Find where the given text appears and provide that cell's center as (X, Y) coordinate. 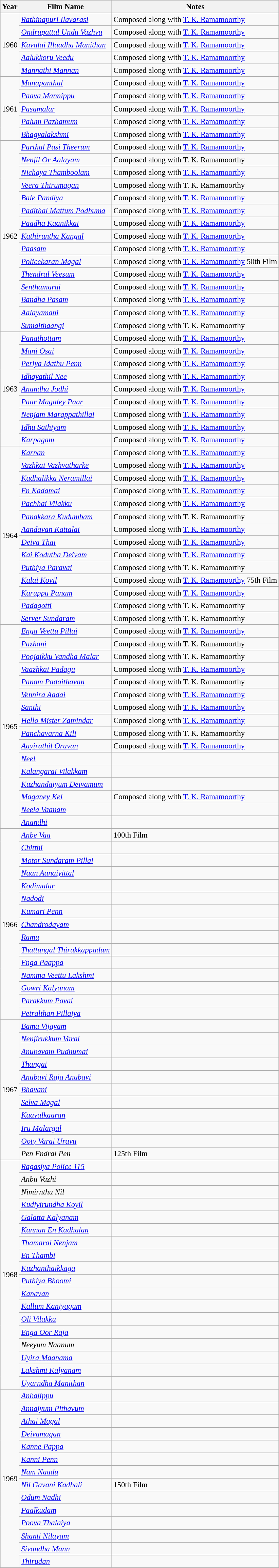
Bhavani (66, 1090)
Thirudan (66, 1561)
Neeyum Naanum (66, 1345)
Paalkudam (66, 1510)
Sivandha Mann (66, 1549)
Odum Nadhi (66, 1497)
Padagotti (66, 606)
Nimirnthu Nil (66, 1192)
Anbe Vaa (66, 835)
1960 (10, 45)
Karuppu Panam (66, 593)
Deiva Thai (66, 542)
Athai Magal (66, 1421)
Parakkum Pavai (66, 1001)
Rathinapuri Ilavarasi (66, 20)
1966 (10, 924)
Chandrodayam (66, 924)
Nenjam Marappathillai (66, 415)
Ramu (66, 937)
Year (10, 7)
Panam Padaithavan (66, 682)
Idhu Sathiyam (66, 427)
Kumari Penn (66, 911)
Panakkara Kudumbam (66, 517)
Nichaya Thamboolam (66, 173)
Kanne Pappa (66, 1447)
Kathiruntha Kangal (66, 236)
Nenjirukkum Varai (66, 1039)
Anandha Jodhi (66, 389)
Puthiya Paravai (66, 567)
Composed along with T. K. Ramamoorthy 50th Film (196, 262)
Paar Magaley Paar (66, 402)
Vaazhkai Padagu (66, 669)
Petralthan Pillaiya (66, 1013)
Kai Kodutha Deivam (66, 555)
1962 (10, 236)
Sumaithaangi (66, 325)
Panathottam (66, 338)
Kodimalar (66, 886)
Maganey Kel (66, 797)
Aayirathil Oruvan (66, 746)
Pen Endral Pen (66, 1153)
125th Film (196, 1153)
Kuzhanthaikkaga (66, 1268)
Puthiya Bhoomi (66, 1281)
Galatta Kalyanam (66, 1217)
Kaavalkaaran (66, 1115)
Mannathi Mannan (66, 71)
1968 (10, 1274)
Motor Sundaram Pillai (66, 861)
En Kadamai (66, 491)
1961 (10, 108)
150th Film (196, 1485)
Poojaikku Vandha Malar (66, 657)
Bama Vijayam (66, 1026)
Palum Pazhamum (66, 121)
Kanavan (66, 1294)
Veera Thirumagan (66, 185)
Kannan En Kadhalan (66, 1230)
Parthal Pasi Theerum (66, 147)
Padithal Mattum Podhuma (66, 210)
Bale Pandiya (66, 198)
1967 (10, 1090)
Kudiyirundha Koyil (66, 1205)
Nee! (66, 759)
Anbu Vazhi (66, 1179)
Naan Aanaiyittal (66, 873)
Selva Magal (66, 1103)
Server Sundaram (66, 618)
Vennira Aadai (66, 695)
Shanti Nilayam (66, 1536)
Manapanthal (66, 83)
Nil Gavani Kadhali (66, 1485)
Iru Malargal (66, 1128)
Oli Vilakku (66, 1319)
Enga Paappa (66, 962)
Ragasiya Police 115 (66, 1166)
Neela Vaanam (66, 809)
Vazhkai Vazhvatharke (66, 465)
Pazhani (66, 644)
Lakshmi Kalyanam (66, 1370)
Paava Mannippu (66, 96)
Thangai (66, 1064)
Nadodi (66, 899)
Kalai Kovil (66, 580)
Chitthi (66, 848)
Deivamagan (66, 1434)
Senthamarai (66, 287)
Gowri Kalyanam (66, 988)
Anandhi (66, 822)
Bhagyalakshmi (66, 134)
Film Name (66, 7)
Hello Mister Zamindar (66, 720)
Anubavam Pudhumai (66, 1052)
Kavalai Illaadha Manithan (66, 45)
Ondrupattal Undu Vazhvu (66, 32)
En Thambi (66, 1255)
Uyira Maanama (66, 1358)
Poova Thalaiya (66, 1523)
Aandavan Kattalai (66, 529)
Enga Veettu Pillai (66, 631)
Pachhai Vilakku (66, 504)
Anubavi Raja Anubavi (66, 1077)
Ooty Varai Uravu (66, 1141)
Mani Osai (66, 351)
Anbalippu (66, 1396)
100th Film (196, 835)
Aalukkoru Veedu (66, 58)
Paasam (66, 249)
Namma Veettu Lakshmi (66, 975)
Enga Oor Raja (66, 1332)
Thamarai Nenjam (66, 1243)
Uyarndha Manithan (66, 1383)
Santhi (66, 708)
Kalangarai Vilakkam (66, 771)
Annaiyum Pithavum (66, 1408)
Kuzhandaiyum Deivamum (66, 784)
1963 (10, 389)
Thendral Veesum (66, 274)
Composed along with T. K. Ramamoorthy 75th Film (196, 580)
Nenjil Or Aalayam (66, 160)
1969 (10, 1479)
Karnan (66, 453)
Notes (196, 7)
Nam Naadu (66, 1472)
Policekaran Magal (66, 262)
Paadha Kaanikkai (66, 223)
Thattungal Thirakkappadum (66, 950)
Pasamalar (66, 109)
Kanni Penn (66, 1460)
1965 (10, 727)
Panchavarna Kili (66, 733)
Karpagam (66, 440)
Aalayamani (66, 313)
Bandha Pasam (66, 300)
Kallum Kaniyagum (66, 1307)
Periya Idathu Penn (66, 364)
1964 (10, 536)
Idhayathil Nee (66, 376)
Kadhalikka Neramillai (66, 478)
